Return the (x, y) coordinate for the center point of the cell that contains the specified text.  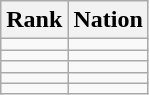
Rank (34, 20)
Nation (108, 20)
